Output the [x, y] coordinate of the center of the cell containing the given text.  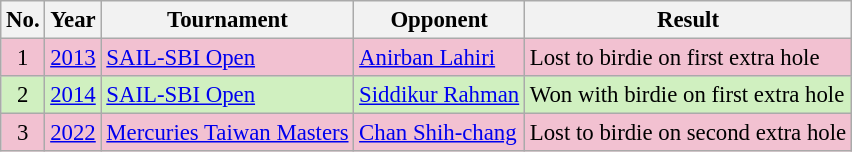
Tournament [228, 20]
2014 [73, 95]
Year [73, 20]
Anirban Lahiri [440, 58]
2013 [73, 58]
1 [23, 58]
Siddikur Rahman [440, 95]
Chan Shih-chang [440, 133]
Lost to birdie on first extra hole [688, 58]
Lost to birdie on second extra hole [688, 133]
3 [23, 133]
No. [23, 20]
Opponent [440, 20]
Result [688, 20]
2022 [73, 133]
Won with birdie on first extra hole [688, 95]
2 [23, 95]
Mercuries Taiwan Masters [228, 133]
